Capture the cell that displays the provided text and extract its (x, y) central coordinate. 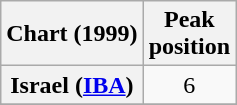
Chart (1999) (72, 34)
6 (189, 85)
Israel (IBA) (72, 85)
Peakposition (189, 34)
